Extract the (X, Y) coordinate from the center of the cell holding the provided text.  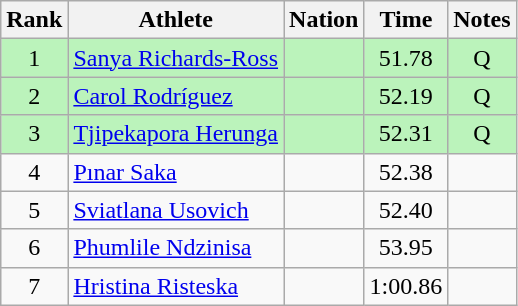
Sviatlana Usovich (176, 210)
53.95 (406, 248)
5 (34, 210)
7 (34, 286)
52.38 (406, 172)
Notes (482, 20)
Carol Rodríguez (176, 96)
Tjipekapora Herunga (176, 134)
6 (34, 248)
Athlete (176, 20)
Pınar Saka (176, 172)
Sanya Richards-Ross (176, 58)
51.78 (406, 58)
52.40 (406, 210)
4 (34, 172)
1 (34, 58)
Phumlile Ndzinisa (176, 248)
Rank (34, 20)
52.19 (406, 96)
Nation (324, 20)
3 (34, 134)
Hristina Risteska (176, 286)
52.31 (406, 134)
Time (406, 20)
2 (34, 96)
1:00.86 (406, 286)
